Extract the [x, y] coordinate from the center of the cell holding the provided text.  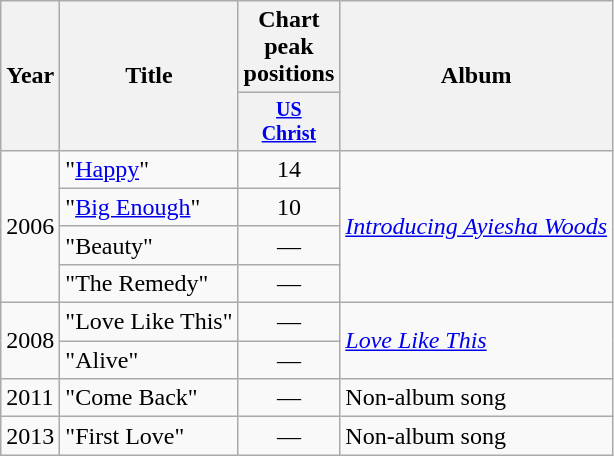
Title [149, 76]
Love Like This [476, 341]
"Happy" [149, 169]
2008 [30, 341]
"The Remedy" [149, 283]
14 [289, 169]
"Love Like This" [149, 322]
2011 [30, 398]
2006 [30, 226]
Introducing Ayiesha Woods [476, 226]
2013 [30, 436]
"First Love" [149, 436]
USChrist [289, 122]
10 [289, 207]
"Big Enough" [149, 207]
"Come Back" [149, 398]
"Beauty" [149, 245]
Chart peak positions [289, 47]
"Alive" [149, 360]
Album [476, 76]
Year [30, 76]
